Output the [x, y] coordinate of the center of the cell containing the given text.  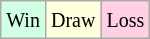
Loss [126, 20]
Win [24, 20]
Draw [72, 20]
